Return the (X, Y) coordinate for the center point of the cell that contains the specified text.  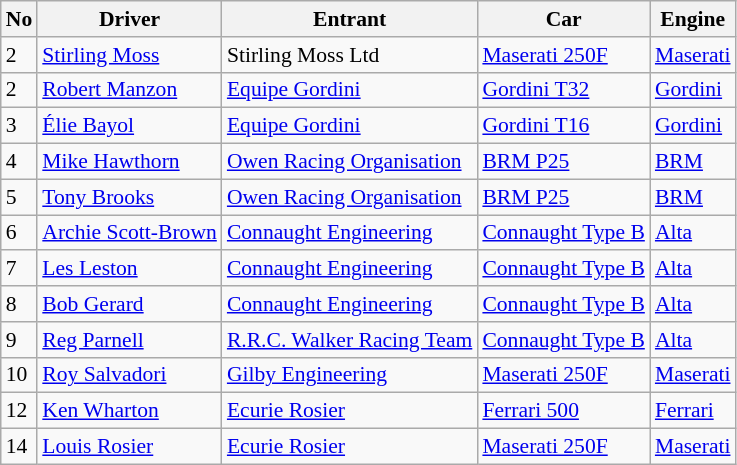
3 (20, 126)
Gordini T16 (564, 126)
5 (20, 197)
Gordini T32 (564, 90)
6 (20, 233)
Ferrari (693, 411)
Car (564, 19)
Driver (130, 19)
Élie Bayol (130, 126)
Stirling Moss (130, 55)
10 (20, 375)
Stirling Moss Ltd (350, 55)
No (20, 19)
R.R.C. Walker Racing Team (350, 340)
7 (20, 269)
Archie Scott-Brown (130, 233)
Roy Salvadori (130, 375)
Gilby Engineering (350, 375)
Entrant (350, 19)
12 (20, 411)
Ferrari 500 (564, 411)
Robert Manzon (130, 90)
Tony Brooks (130, 197)
Louis Rosier (130, 447)
Les Leston (130, 269)
8 (20, 304)
Bob Gerard (130, 304)
14 (20, 447)
9 (20, 340)
Reg Parnell (130, 340)
Mike Hawthorn (130, 162)
Engine (693, 19)
4 (20, 162)
Ken Wharton (130, 411)
